Detect which cell encompasses the target text, then output its [X, Y] center coordinate. 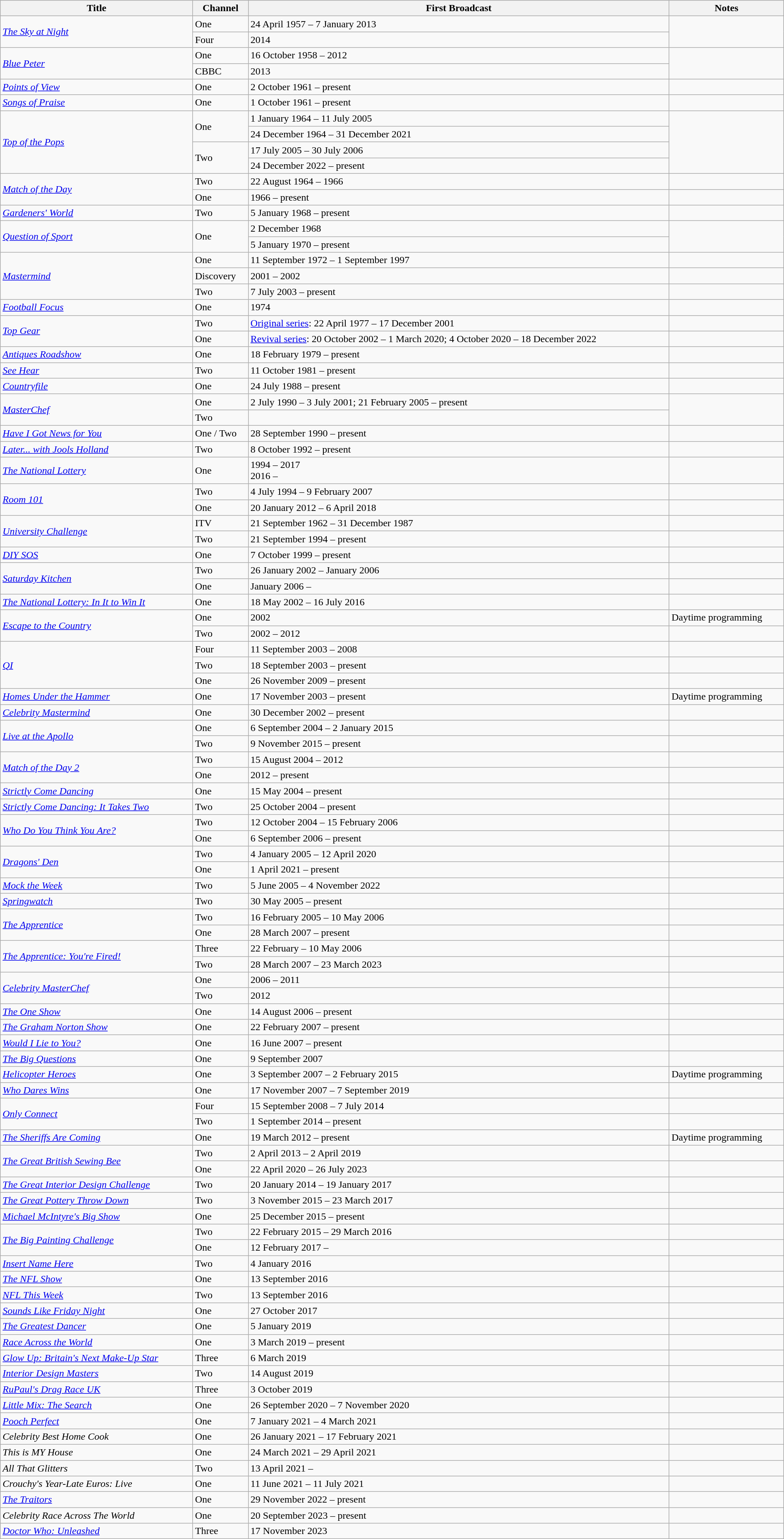
17 November 2003 – present [459, 696]
Would I Lie to You? [97, 1043]
Crouchy's Year-Late Euros: Live [97, 1484]
28 March 2007 – 23 March 2023 [459, 964]
Mastermind [97, 276]
Football Focus [97, 307]
The Graham Norton Show [97, 1027]
Celebrity Race Across The World [97, 1515]
1994 – 2017 2016 – [459, 471]
22 February – 10 May 2006 [459, 948]
29 November 2022 – present [459, 1500]
22 April 2020 – 26 July 2023 [459, 1169]
ITV [220, 523]
Escape to the Country [97, 626]
12 October 2004 – 15 February 2006 [459, 822]
28 March 2007 – present [459, 933]
16 June 2007 – present [459, 1043]
Have I Got News for You [97, 433]
Room 101 [97, 500]
CBBC [220, 71]
2014 [459, 40]
11 October 1981 – present [459, 370]
2 April 2013 – 2 April 2019 [459, 1153]
Blue Peter [97, 63]
The Sheriffs Are Coming [97, 1137]
The Apprentice: You're Fired! [97, 956]
January 2006 – [459, 586]
Who Do You Think You Are? [97, 830]
2 July 1990 – 3 July 2001; 21 February 2005 – present [459, 402]
13 April 2021 – [459, 1468]
Top of the Pops [97, 142]
1974 [459, 307]
Revival series: 20 October 2002 – 1 March 2020; 4 October 2020 – 18 December 2022 [459, 339]
QI [97, 665]
Match of the Day [97, 189]
The National Lottery [97, 471]
Insert Name Here [97, 1263]
Strictly Come Dancing [97, 791]
4 January 2005 – 12 April 2020 [459, 854]
1 October 1961 – present [459, 103]
21 September 1962 – 31 December 1987 [459, 523]
16 October 1958 – 2012 [459, 55]
Question of Sport [97, 237]
11 September 1972 – 1 September 1997 [459, 260]
5 January 1968 – present [459, 213]
6 March 2019 [459, 1358]
Homes Under the Hammer [97, 696]
21 September 1994 – present [459, 539]
22 February 2015 – 29 March 2016 [459, 1232]
14 August 2006 – present [459, 1012]
20 January 2012 – 6 April 2018 [459, 508]
11 September 2003 – 2008 [459, 649]
Channel [220, 8]
3 October 2019 [459, 1389]
2013 [459, 71]
14 August 2019 [459, 1374]
5 January 2019 [459, 1326]
First Broadcast [459, 8]
Celebrity Best Home Cook [97, 1436]
24 July 1988 – present [459, 386]
The NFL Show [97, 1279]
The Greatest Dancer [97, 1326]
2012 [459, 996]
3 March 2019 – present [459, 1342]
Points of View [97, 87]
26 November 2009 – present [459, 681]
Who Dares Wins [97, 1090]
12 February 2017 – [459, 1248]
Notes [726, 8]
Match of the Day 2 [97, 767]
The Big Painting Challenge [97, 1240]
9 September 2007 [459, 1059]
6 September 2004 – 2 January 2015 [459, 728]
8 October 1992 – present [459, 449]
18 May 2002 – 16 July 2016 [459, 602]
26 January 2021 – 17 February 2021 [459, 1436]
NFL This Week [97, 1295]
24 December 2022 – present [459, 165]
Pooch Perfect [97, 1421]
4 January 2016 [459, 1263]
22 February 2007 – present [459, 1027]
Live at the Apollo [97, 736]
2001 – 2002 [459, 276]
3 November 2015 – 23 March 2017 [459, 1200]
Antiques Roadshow [97, 355]
18 September 2003 – present [459, 665]
25 December 2015 – present [459, 1216]
7 October 1999 – present [459, 555]
Songs of Praise [97, 103]
26 January 2002 – January 2006 [459, 571]
17 November 2023 [459, 1531]
15 August 2004 – 2012 [459, 760]
Celebrity MasterChef [97, 988]
The Big Questions [97, 1059]
Race Across the World [97, 1342]
Gardeners' World [97, 213]
Later... with Jools Holland [97, 449]
7 July 2003 – present [459, 292]
Countryfile [97, 386]
Glow Up: Britain's Next Make-Up Star [97, 1358]
7 January 2021 – 4 March 2021 [459, 1421]
Little Mix: The Search [97, 1405]
Top Gear [97, 331]
University Challenge [97, 531]
Celebrity Mastermind [97, 712]
2006 – 2011 [459, 980]
9 November 2015 – present [459, 744]
27 October 2017 [459, 1311]
The Traitors [97, 1500]
15 September 2008 – 7 July 2014 [459, 1106]
The Great Interior Design Challenge [97, 1184]
Only Connect [97, 1114]
Strictly Come Dancing: It Takes Two [97, 807]
2 October 1961 – present [459, 87]
RuPaul's Drag Race UK [97, 1389]
28 September 1990 – present [459, 433]
2002 – 2012 [459, 633]
19 March 2012 – present [459, 1137]
Interior Design Masters [97, 1374]
1 April 2021 – present [459, 870]
24 December 1964 – 31 December 2021 [459, 134]
1966 – present [459, 197]
17 July 2005 – 30 July 2006 [459, 150]
Saturday Kitchen [97, 578]
Dragons' Den [97, 862]
11 June 2021 – 11 July 2021 [459, 1484]
18 February 1979 – present [459, 355]
Title [97, 8]
2 December 1968 [459, 229]
20 September 2023 – present [459, 1515]
Mock the Week [97, 885]
6 September 2006 – present [459, 838]
Discovery [220, 276]
30 December 2002 – present [459, 712]
The One Show [97, 1012]
5 June 2005 – 4 November 2022 [459, 885]
The Sky at Night [97, 32]
24 April 1957 – 7 January 2013 [459, 24]
The National Lottery: In It to Win It [97, 602]
MasterChef [97, 410]
20 January 2014 – 19 January 2017 [459, 1184]
3 September 2007 – 2 February 2015 [459, 1074]
Original series: 22 April 1977 – 17 December 2001 [459, 323]
24 March 2021 – 29 April 2021 [459, 1452]
22 August 1964 – 1966 [459, 181]
This is MY House [97, 1452]
All That Glitters [97, 1468]
15 May 2004 – present [459, 791]
Michael McIntyre's Big Show [97, 1216]
One / Two [220, 433]
The Apprentice [97, 925]
Sounds Like Friday Night [97, 1311]
1 January 1964 – 11 July 2005 [459, 118]
See Hear [97, 370]
Springwatch [97, 901]
2002 [459, 618]
30 May 2005 – present [459, 901]
16 February 2005 – 10 May 2006 [459, 917]
1 September 2014 – present [459, 1122]
17 November 2007 – 7 September 2019 [459, 1090]
5 January 1970 – present [459, 245]
2012 – present [459, 775]
25 October 2004 – present [459, 807]
DIY SOS [97, 555]
Helicopter Heroes [97, 1074]
The Great British Sewing Bee [97, 1161]
4 July 1994 – 9 February 2007 [459, 492]
26 September 2020 – 7 November 2020 [459, 1405]
Doctor Who: Unleashed [97, 1531]
The Great Pottery Throw Down [97, 1200]
